Detect which cell encompasses the target text, then output its [x, y] center coordinate. 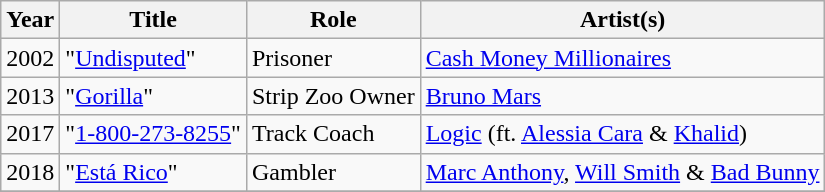
Artist(s) [622, 20]
Gambler [333, 172]
Logic (ft. Alessia Cara & Khalid) [622, 134]
Role [333, 20]
2017 [30, 134]
Title [154, 20]
Cash Money Millionaires [622, 58]
2018 [30, 172]
Track Coach [333, 134]
Bruno Mars [622, 96]
Strip Zoo Owner [333, 96]
Marc Anthony, Will Smith & Bad Bunny [622, 172]
2013 [30, 96]
"Está Rico" [154, 172]
Year [30, 20]
Prisoner [333, 58]
"1-800-273-8255" [154, 134]
"Gorilla" [154, 96]
"Undisputed" [154, 58]
2002 [30, 58]
